Identify which cell holds the provided text, then report its [x, y] central coordinate. 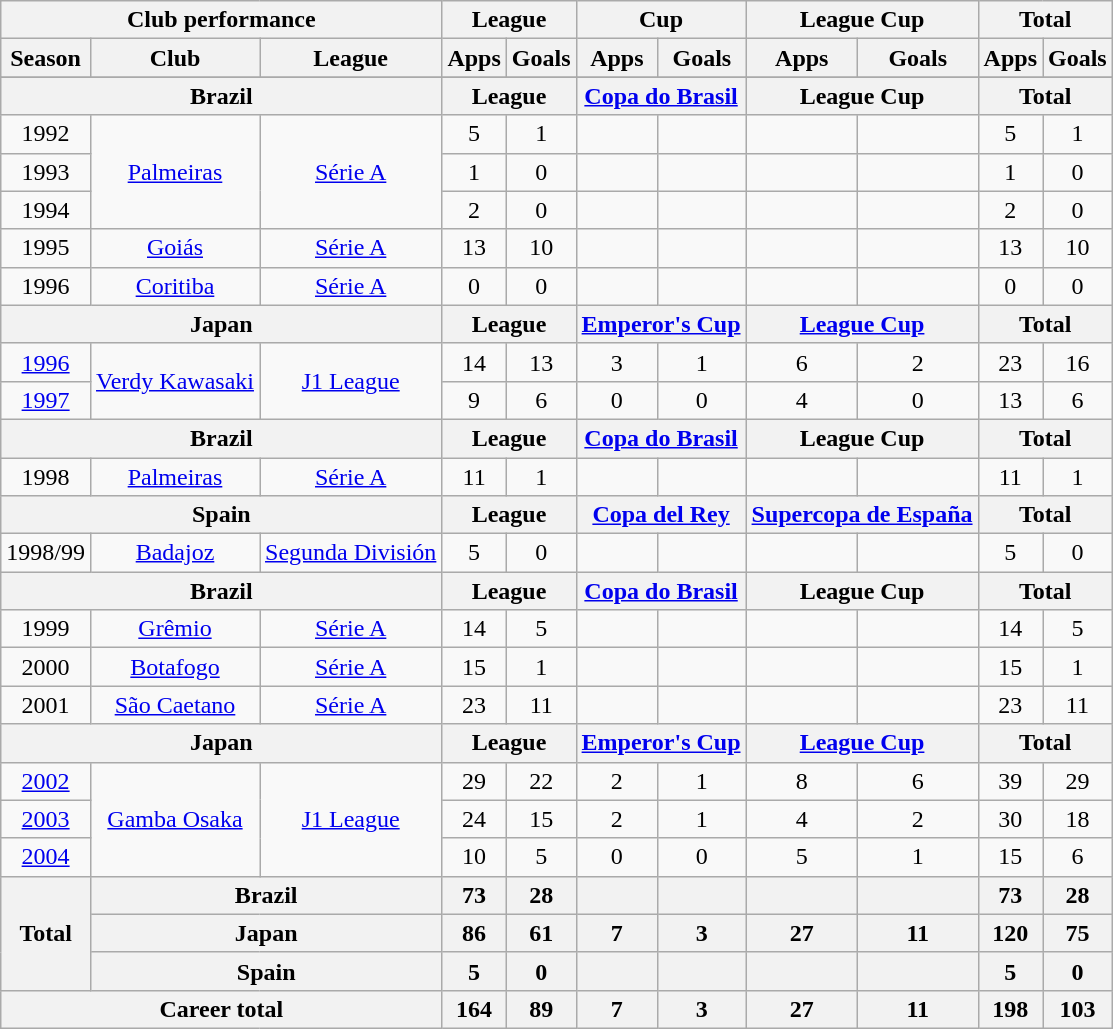
1993 [46, 172]
2003 [46, 819]
24 [474, 819]
2001 [46, 705]
2002 [46, 781]
Segunda División [351, 553]
Verdy Kawasaki [174, 381]
Grêmio [174, 629]
Coritiba [174, 286]
86 [474, 933]
30 [1010, 819]
8 [802, 781]
2000 [46, 667]
16 [1077, 362]
Badajoz [174, 553]
Supercopa de España [862, 515]
1998 [46, 477]
22 [541, 781]
9 [474, 400]
1995 [46, 248]
18 [1077, 819]
Goiás [174, 248]
39 [1010, 781]
1994 [46, 210]
1998/99 [46, 553]
164 [474, 1009]
120 [1010, 933]
1997 [46, 400]
Cup [661, 20]
Club performance [222, 20]
Season [46, 58]
89 [541, 1009]
1999 [46, 629]
61 [541, 933]
Botafogo [174, 667]
103 [1077, 1009]
São Caetano [174, 705]
Club [174, 58]
2004 [46, 857]
75 [1077, 933]
Gamba Osaka [174, 819]
Copa del Rey [661, 515]
Career total [222, 1009]
1992 [46, 134]
198 [1010, 1009]
